Pinpoint the cell where the given text exists, returning its [X, Y] midpoint coordinate. 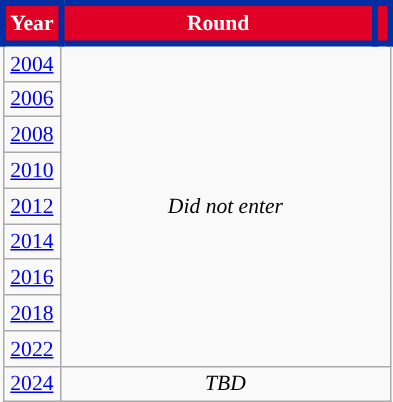
Did not enter [226, 206]
2010 [32, 171]
TBD [226, 384]
2016 [32, 278]
2012 [32, 206]
Year [32, 23]
2014 [32, 242]
2008 [32, 135]
2022 [32, 349]
Round [218, 23]
2004 [32, 63]
2024 [32, 384]
2006 [32, 99]
2018 [32, 313]
